Locate the cell with the specified text and output its (X, Y) center coordinate. 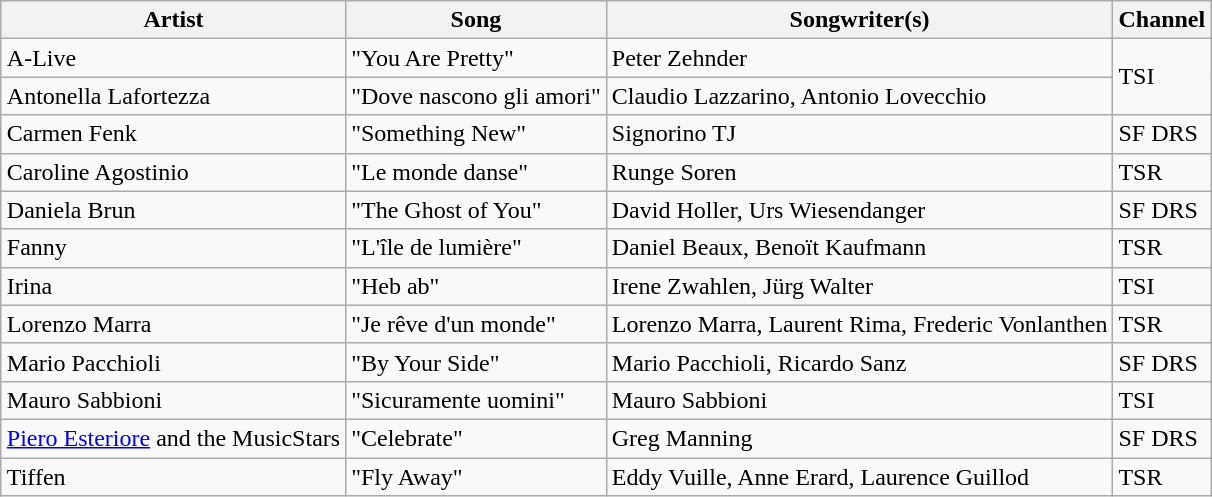
"Sicuramente uomini" (476, 400)
Mario Pacchioli (173, 362)
Tiffen (173, 477)
Song (476, 20)
Peter Zehnder (860, 58)
Piero Esteriore and the MusicStars (173, 438)
"You Are Pretty" (476, 58)
Mario Pacchioli, Ricardo Sanz (860, 362)
Lorenzo Marra, Laurent Rima, Frederic Vonlanthen (860, 324)
"Fly Away" (476, 477)
Channel (1162, 20)
"Something New" (476, 134)
Caroline Agostinio (173, 172)
Signorino TJ (860, 134)
A-Live (173, 58)
"L'île de lumière" (476, 248)
Irina (173, 286)
Greg Manning (860, 438)
"By Your Side" (476, 362)
"Dove nascono gli amori" (476, 96)
Antonella Lafortezza (173, 96)
David Holler, Urs Wiesendanger (860, 210)
"Heb ab" (476, 286)
Carmen Fenk (173, 134)
Claudio Lazzarino, Antonio Lovecchio (860, 96)
"The Ghost of You" (476, 210)
Irene Zwahlen, Jürg Walter (860, 286)
"Je rêve d'un monde" (476, 324)
Eddy Vuille, Anne Erard, Laurence Guillod (860, 477)
Daniela Brun (173, 210)
Daniel Beaux, Benoït Kaufmann (860, 248)
Fanny (173, 248)
Lorenzo Marra (173, 324)
"Celebrate" (476, 438)
Songwriter(s) (860, 20)
"Le monde danse" (476, 172)
Artist (173, 20)
Runge Soren (860, 172)
